Search for the cell housing the specified text and yield its [x, y] center coordinate. 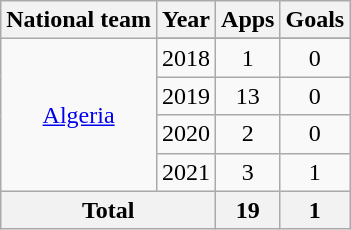
Year [186, 20]
3 [248, 172]
Algeria [79, 115]
2021 [186, 172]
2019 [186, 96]
Total [108, 210]
2 [248, 134]
19 [248, 210]
Goals [315, 20]
National team [79, 20]
13 [248, 96]
2018 [186, 58]
2020 [186, 134]
Apps [248, 20]
